Determine the (x, y) coordinate at the center of the cell enclosing the given text.  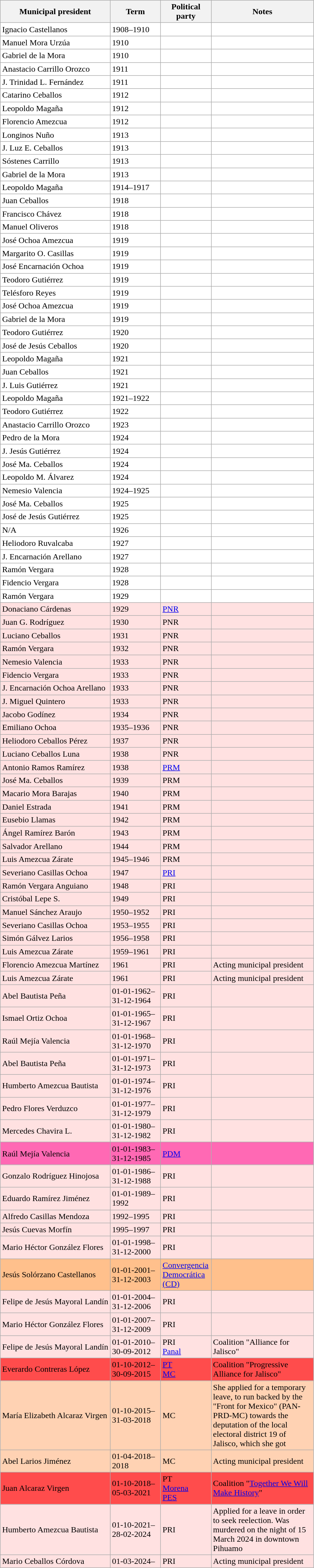
Political party (186, 12)
Applied for a leave in order to seek reelection. Was murdered on the night of 15 March 2024 in downtown Pihuamo (262, 1530)
01-01-1965–31-12-1967 (135, 1018)
Pedro Flores Verduzco (55, 1108)
Juan G. Rodríguez (55, 622)
Manuel Oliveros (55, 227)
Gonzalo Rodríguez Hinojosa (55, 1176)
PDM (186, 1153)
Jacobo Godínez (55, 714)
Manuel Mora Urzúa (55, 43)
PT Morena PES (186, 1488)
PRI Panal (186, 1346)
1922 (135, 412)
1923 (135, 425)
María Elizabeth Alcaraz Virgen (55, 1415)
J. Luis Gutiérrez (55, 385)
01-01-1998–31-12-2000 (135, 1247)
1940 (135, 793)
Juan Alcaraz Virgen (55, 1488)
Salvador Arellano (55, 846)
Margarito O. Casillas (55, 253)
1921–1922 (135, 398)
Convergencia Democrática (CD) (186, 1274)
Manuel Sánchez Araujo (55, 912)
Mercedes Chavira L. (55, 1131)
José de Jesús Gutiérrez (55, 517)
Luciano Ceballos Luna (55, 754)
Emiliano Ochoa (55, 728)
1937 (135, 741)
J. Luz E. Ceballos (55, 148)
01-01-2001–31-12-2003 (135, 1274)
01-10-2018–05-03-2021 (135, 1488)
Catarino Ceballos (55, 95)
Everardo Contreras López (55, 1369)
01-03-2024– (135, 1561)
1959–1961 (135, 952)
1956–1958 (135, 938)
Longinos Nuño (55, 135)
J. Encarnación Ochoa Arellano (55, 688)
Coalition "Progressive Alliance for Jalisco" (262, 1369)
1944 (135, 846)
1934 (135, 714)
Leopoldo M. Álvarez (55, 477)
1930 (135, 622)
Heliodoro Ceballos Pérez (55, 741)
Simón Gálvez Larios (55, 938)
Cristóbal Lepe S. (55, 899)
1953–1955 (135, 925)
01-10-2021–28-02-2024 (135, 1530)
J. Encarnación Arellano (55, 556)
1931 (135, 636)
Jesús Solórzano Castellanos (55, 1274)
01-01-2010–30-09-2012 (135, 1346)
01-01-1983–31-12-1985 (135, 1153)
J. Trinidad L. Fernández (55, 82)
Macario Mora Barajas (55, 793)
Coalition "Together We Will Make History" (262, 1488)
Mario Ceballos Córdova (55, 1561)
Municipal president (55, 12)
1950–1952 (135, 912)
Ismael Ortiz Ochoa (55, 1018)
Heliodoro Ruvalcaba (55, 543)
01-01-1977–31-12-1979 (135, 1108)
Sóstenes Carrillo (55, 161)
01-01-1974–31-12-1976 (135, 1086)
1942 (135, 820)
Donaciano Cárdenas (55, 609)
01-04-2018–2018 (135, 1461)
N/A (55, 530)
01-01-2004–31-12-2006 (135, 1301)
1924–1925 (135, 490)
1947 (135, 873)
1949 (135, 899)
José Encarnación Ochoa (55, 267)
J. Miguel Quintero (55, 701)
01-01-1986–31-12-1988 (135, 1176)
1941 (135, 807)
01-01-1968–31-12-1970 (135, 1040)
01-10-2015–31-03-2018 (135, 1415)
1948 (135, 886)
1945–1946 (135, 859)
1939 (135, 780)
Coalition "Alliance for Jalisco" (262, 1346)
Jesús Cuevas Morfín (55, 1229)
José de Jesús Ceballos (55, 345)
Eduardo Ramírez Jiménez (55, 1198)
Term (135, 12)
Luciano Ceballos (55, 636)
Florencio Amezcua (55, 121)
Abel Larios Jiménez (55, 1461)
Pedro de la Mora (55, 438)
01-01-2007–31-12-2009 (135, 1324)
1926 (135, 530)
1935–1936 (135, 728)
01-10-2012–30-09-2015 (135, 1369)
1932 (135, 649)
01-01-1971–31-12-1973 (135, 1063)
01-01-1989–1992 (135, 1198)
1914–1917 (135, 188)
1943 (135, 833)
Francisco Chávez (55, 214)
Alfredo Casillas Mendoza (55, 1216)
J. Jesús Gutiérrez (55, 451)
1908–1910 (135, 29)
Antonio Ramos Ramírez (55, 767)
Ignacio Castellanos (55, 29)
Telésforo Reyes (55, 293)
01-01-1962–31-12-1964 (135, 995)
Notes (262, 12)
Florencio Amezcua Martínez (55, 965)
PT MC (186, 1369)
Ramón Vergara Anguiano (55, 886)
Eusebio Llamas (55, 820)
01-01-1980–31-12-1982 (135, 1131)
Ángel Ramírez Barón (55, 833)
Daniel Estrada (55, 807)
1995–1997 (135, 1229)
1992–1995 (135, 1216)
